For the text-containing cell, return its midpoint in (x, y) coordinate format. 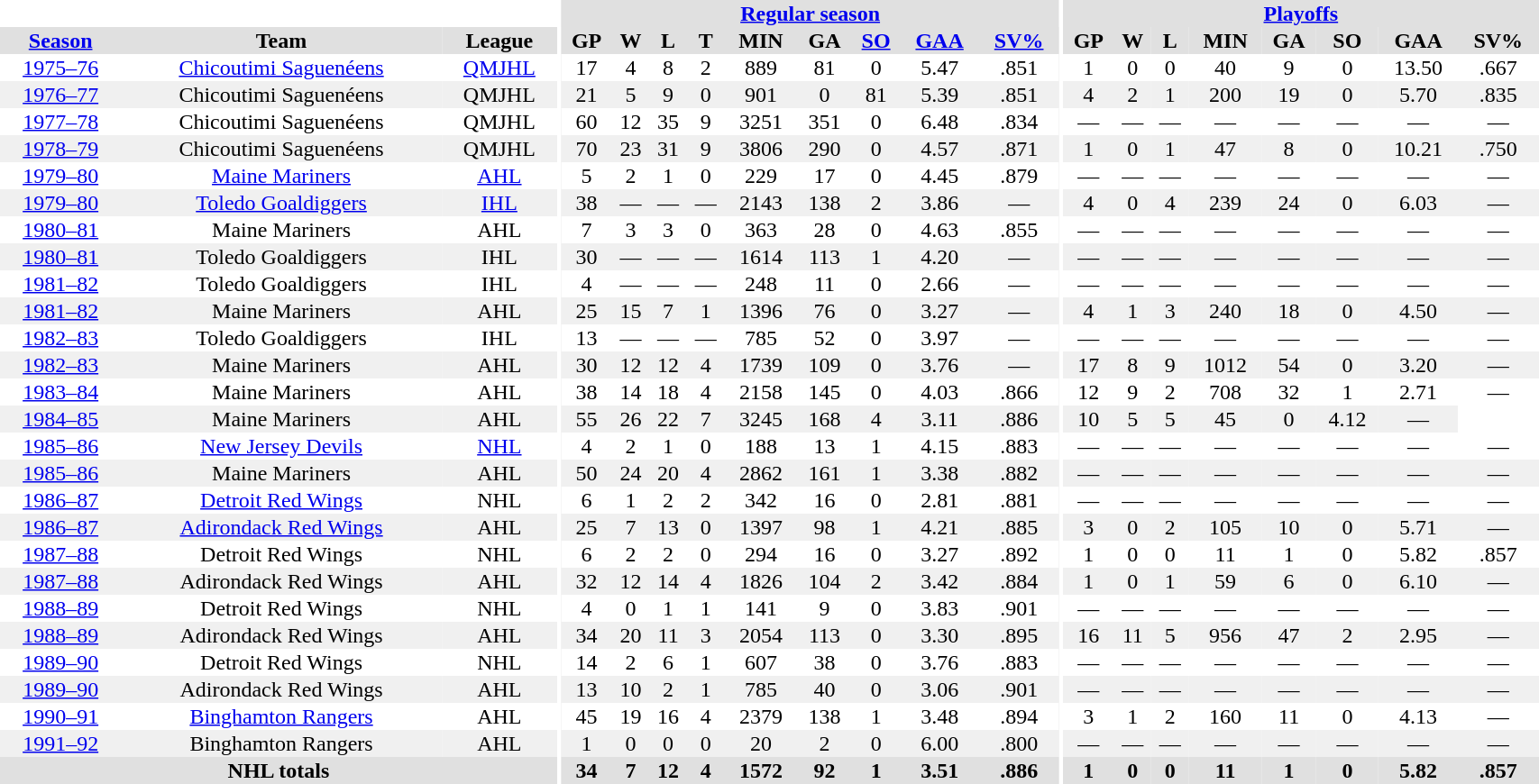
160 (1226, 716)
956 (1226, 635)
1397 (761, 527)
240 (1226, 311)
248 (761, 284)
1984–85 (60, 419)
21 (587, 95)
.881 (1019, 500)
3.48 (939, 716)
1012 (1226, 365)
Team (281, 41)
4.12 (1347, 419)
5.71 (1418, 527)
Regular season (811, 14)
.866 (1019, 392)
1739 (761, 365)
4.20 (939, 257)
.885 (1019, 527)
1977–78 (60, 122)
1396 (761, 311)
98 (824, 527)
3806 (761, 149)
3.51 (939, 770)
3.06 (939, 689)
5.39 (939, 95)
22 (668, 419)
59 (1226, 581)
New Jersey Devils (281, 446)
T (706, 41)
50 (587, 473)
.835 (1498, 95)
2143 (761, 203)
.882 (1019, 473)
4.15 (939, 446)
4.21 (939, 527)
6.00 (939, 743)
92 (824, 770)
.879 (1019, 176)
901 (761, 95)
70 (587, 149)
.894 (1019, 716)
4.13 (1418, 716)
2158 (761, 392)
3.97 (939, 338)
4.50 (1418, 311)
105 (1226, 527)
229 (761, 176)
55 (587, 419)
6.48 (939, 122)
60 (587, 122)
52 (824, 338)
.884 (1019, 581)
5.47 (939, 68)
2.66 (939, 284)
342 (761, 500)
League (499, 41)
3251 (761, 122)
188 (761, 446)
Playoffs (1300, 14)
2862 (761, 473)
3.86 (939, 203)
1572 (761, 770)
26 (631, 419)
290 (824, 149)
76 (824, 311)
4.45 (939, 176)
145 (824, 392)
351 (824, 122)
.892 (1019, 554)
141 (761, 608)
239 (1226, 203)
13.50 (1418, 68)
28 (824, 230)
1614 (761, 257)
708 (1226, 392)
3.42 (939, 581)
1975–76 (60, 68)
3.38 (939, 473)
.750 (1498, 149)
.855 (1019, 230)
.800 (1019, 743)
109 (824, 365)
2.95 (1418, 635)
363 (761, 230)
15 (631, 311)
10.21 (1418, 149)
3.20 (1418, 365)
1826 (761, 581)
2.71 (1418, 392)
3.83 (939, 608)
1978–79 (60, 149)
54 (1288, 365)
168 (824, 419)
NHL totals (279, 770)
5.70 (1418, 95)
31 (668, 149)
2379 (761, 716)
.871 (1019, 149)
4.03 (939, 392)
.667 (1498, 68)
1976–77 (60, 95)
6.10 (1418, 581)
Season (60, 41)
.834 (1019, 122)
3245 (761, 419)
607 (761, 662)
3.11 (939, 419)
1983–84 (60, 392)
23 (631, 149)
161 (824, 473)
1990–91 (60, 716)
200 (1226, 95)
294 (761, 554)
.895 (1019, 635)
4.57 (939, 149)
1991–92 (60, 743)
35 (668, 122)
3.30 (939, 635)
2054 (761, 635)
889 (761, 68)
104 (824, 581)
4.63 (939, 230)
6.03 (1418, 203)
2.81 (939, 500)
